Pinpoint the cell where the given text exists, returning its (X, Y) midpoint coordinate. 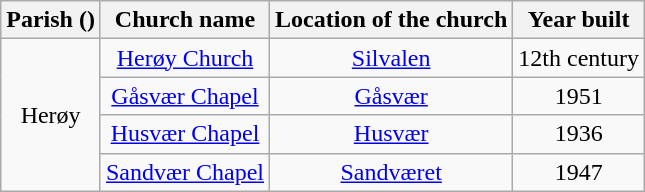
Gåsvær (392, 96)
Husvær (392, 134)
Parish () (51, 20)
Gåsvær Chapel (184, 96)
1951 (579, 96)
1936 (579, 134)
Silvalen (392, 58)
12th century (579, 58)
Herøy (51, 115)
Location of the church (392, 20)
Year built (579, 20)
Sandværet (392, 172)
1947 (579, 172)
Herøy Church (184, 58)
Church name (184, 20)
Husvær Chapel (184, 134)
Sandvær Chapel (184, 172)
